Find where the given text appears and provide that cell's center as (x, y) coordinate. 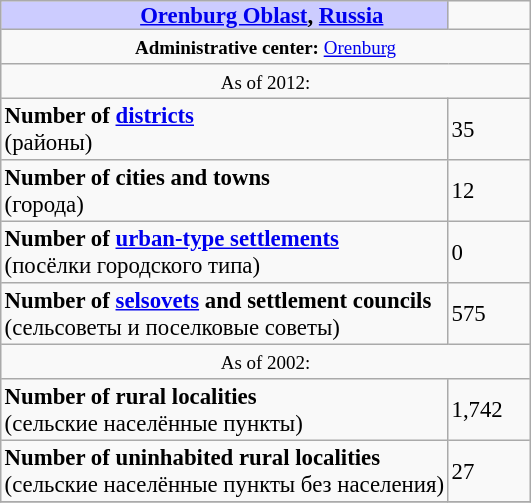
Number of uninhabited rural localities(сельские населённые пункты без населения) (224, 471)
1,742 (489, 410)
35 (489, 129)
As of 2002: (266, 361)
Number of selsovets and settlement councils(сельсоветы и поселковые советы) (224, 314)
0 (489, 252)
12 (489, 191)
Number of cities and towns(города) (224, 191)
27 (489, 471)
As of 2012: (266, 81)
Orenburg Oblast, Russia (224, 15)
Number of districts(районы) (224, 129)
Number of urban-type settlements(посёлки городского типа) (224, 252)
Administrative center: Orenburg (266, 46)
Number of rural localities(сельские населённые пункты) (224, 410)
575 (489, 314)
